Search for the cell housing the specified text and yield its (x, y) center coordinate. 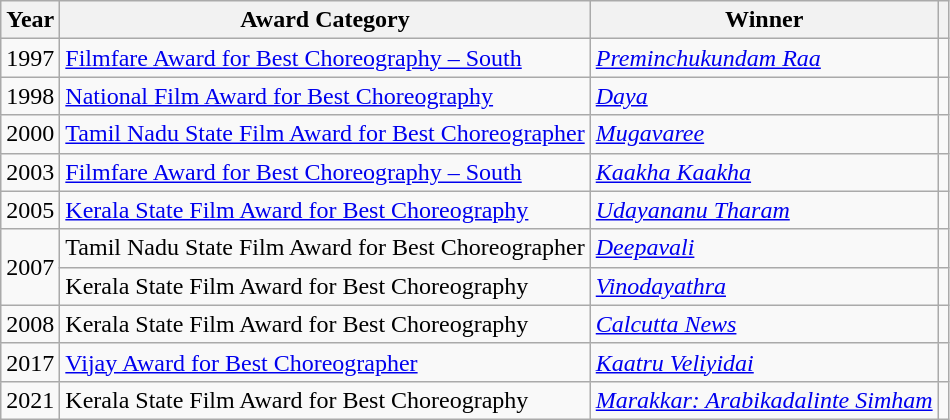
Kaakha Kaakha (764, 172)
Preminchukundam Raa (764, 58)
Deepavali (764, 248)
Calcutta News (764, 324)
Marakkar: Arabikadalinte Simham (764, 400)
Mugavaree (764, 134)
Udayananu Tharam (764, 210)
2000 (30, 134)
Kaatru Veliyidai (764, 362)
2003 (30, 172)
Vinodayathra (764, 286)
1997 (30, 58)
2017 (30, 362)
Daya (764, 96)
2005 (30, 210)
National Film Award for Best Choreography (325, 96)
Year (30, 20)
Award Category (325, 20)
2021 (30, 400)
2008 (30, 324)
Vijay Award for Best Choreographer (325, 362)
2007 (30, 267)
Winner (764, 20)
1998 (30, 96)
